Extract the (x, y) coordinate from the center of the cell holding the provided text.  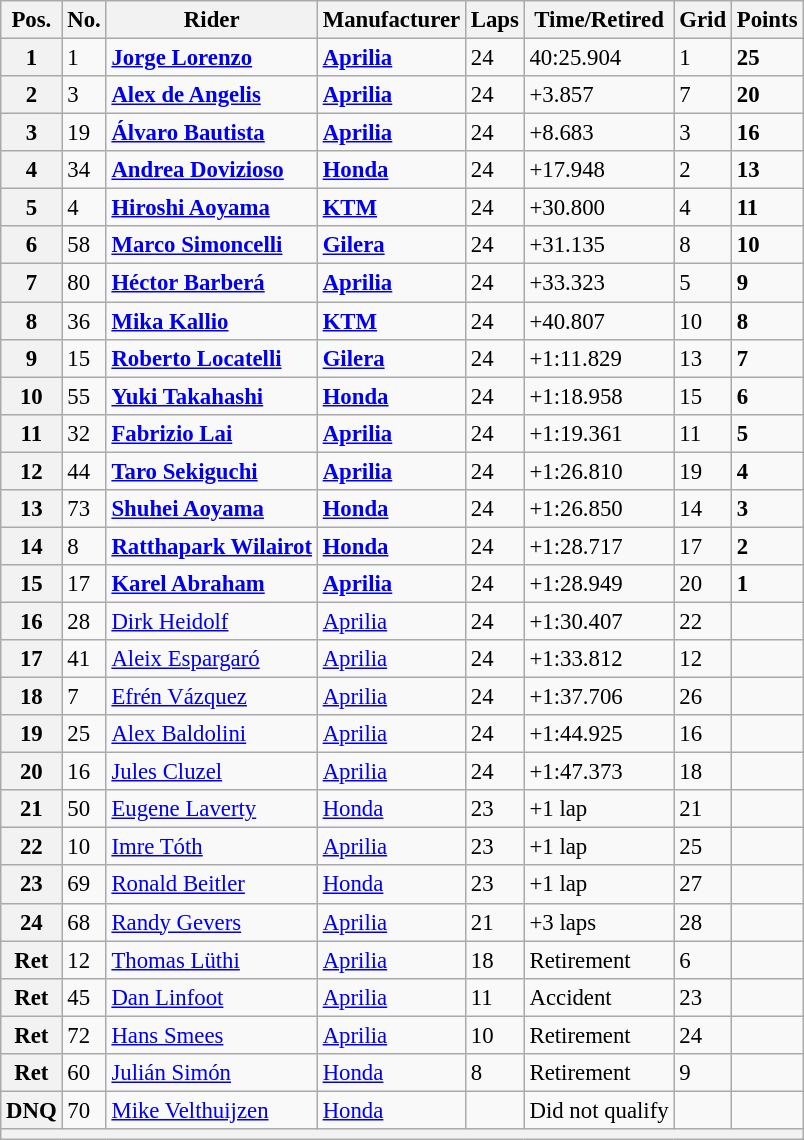
Mike Velthuijzen (212, 1110)
Randy Gevers (212, 922)
+1:26.810 (599, 471)
+1:28.949 (599, 584)
Laps (494, 20)
+40.807 (599, 321)
Imre Tóth (212, 847)
Alex de Angelis (212, 95)
Fabrizio Lai (212, 433)
Álvaro Bautista (212, 133)
Karel Abraham (212, 584)
Rider (212, 20)
+3 laps (599, 922)
60 (84, 1073)
+1:37.706 (599, 697)
No. (84, 20)
Grid (702, 20)
26 (702, 697)
Ronald Beitler (212, 885)
+8.683 (599, 133)
Manufacturer (391, 20)
Points (766, 20)
Mika Kallio (212, 321)
Hans Smees (212, 1035)
55 (84, 396)
Thomas Lüthi (212, 960)
Alex Baldolini (212, 734)
+1:44.925 (599, 734)
70 (84, 1110)
Roberto Locatelli (212, 358)
69 (84, 885)
50 (84, 809)
Did not qualify (599, 1110)
Dan Linfoot (212, 997)
72 (84, 1035)
Jorge Lorenzo (212, 58)
32 (84, 433)
41 (84, 659)
Marco Simoncelli (212, 245)
40:25.904 (599, 58)
+17.948 (599, 170)
DNQ (32, 1110)
Ratthapark Wilairot (212, 546)
+1:30.407 (599, 621)
+30.800 (599, 208)
Taro Sekiguchi (212, 471)
44 (84, 471)
Dirk Heidolf (212, 621)
68 (84, 922)
Jules Cluzel (212, 772)
58 (84, 245)
Accident (599, 997)
27 (702, 885)
Héctor Barberá (212, 283)
Pos. (32, 20)
73 (84, 509)
+1:26.850 (599, 509)
36 (84, 321)
Efrén Vázquez (212, 697)
+3.857 (599, 95)
Andrea Dovizioso (212, 170)
+1:11.829 (599, 358)
+1:18.958 (599, 396)
Hiroshi Aoyama (212, 208)
Aleix Espargaró (212, 659)
+1:47.373 (599, 772)
Yuki Takahashi (212, 396)
+31.135 (599, 245)
80 (84, 283)
+1:28.717 (599, 546)
+1:33.812 (599, 659)
45 (84, 997)
Shuhei Aoyama (212, 509)
34 (84, 170)
Time/Retired (599, 20)
Julián Simón (212, 1073)
+1:19.361 (599, 433)
Eugene Laverty (212, 809)
+33.323 (599, 283)
